Return the [X, Y] coordinate for the center point of the cell that contains the specified text.  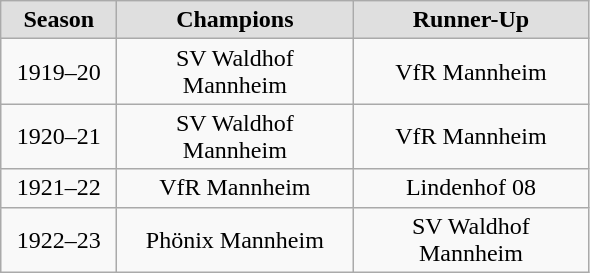
1919–20 [59, 72]
Phönix Mannheim [235, 240]
Season [59, 20]
1922–23 [59, 240]
1920–21 [59, 136]
Champions [235, 20]
Lindenhof 08 [471, 188]
1921–22 [59, 188]
Runner-Up [471, 20]
